Return (x, y) of the center of cell containing provided text 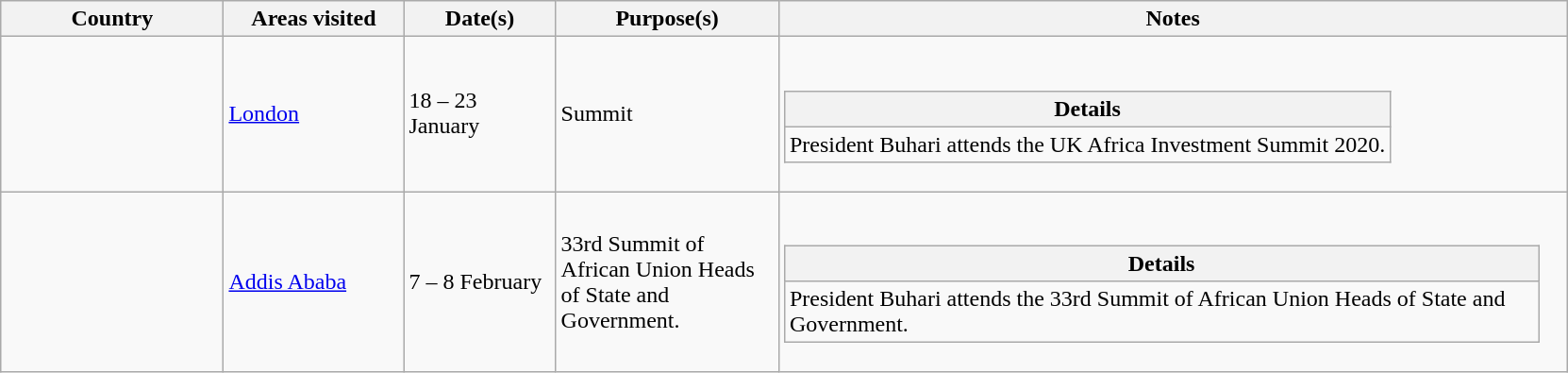
President Buhari attends the UK Africa Investment Summit 2020. (1087, 144)
Details President Buhari attends the 33rd Summit of African Union Heads of State and Government. (1173, 281)
Purpose(s) (667, 19)
Notes (1173, 19)
Details President Buhari attends the UK Africa Investment Summit 2020. (1173, 114)
President Buhari attends the 33rd Summit of African Union Heads of State and Government. (1161, 312)
33rd Summit of African Union Heads of State and Government. (667, 281)
Areas visited (313, 19)
Date(s) (479, 19)
Country (112, 19)
7 – 8 February (479, 281)
London (313, 114)
18 – 23 January (479, 114)
Addis Ababa (313, 281)
Summit (667, 114)
